Pinpoint the cell where the given text exists, returning its [x, y] midpoint coordinate. 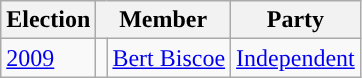
2009 [48, 58]
Member [164, 20]
Party [296, 20]
Election [48, 20]
Independent [296, 58]
Bert Biscoe [169, 58]
